Provide the (x, y) coordinate of the cell's center where the given text is located.  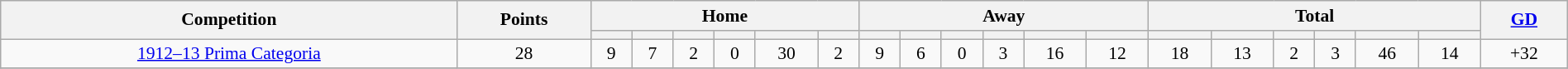
7 (653, 53)
GD (1523, 20)
1912–13 Prima Categoria (229, 53)
30 (786, 53)
46 (1386, 53)
16 (1055, 53)
Away (1004, 16)
13 (1242, 53)
12 (1116, 53)
Competition (229, 20)
6 (920, 53)
Total (1315, 16)
14 (1449, 53)
Home (724, 16)
18 (1179, 53)
Points (524, 20)
28 (524, 53)
+32 (1523, 53)
